Determine the [X, Y] coordinate at the center of the cell enclosing the given text.  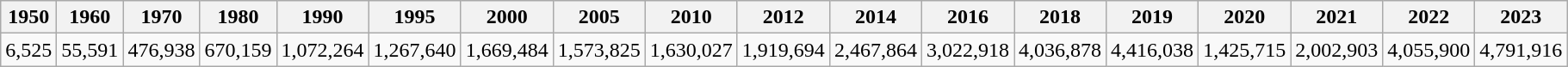
1960 [90, 17]
4,036,878 [1061, 50]
6,525 [29, 50]
2018 [1061, 17]
1995 [415, 17]
1990 [322, 17]
4,791,916 [1521, 50]
2019 [1152, 17]
1,425,715 [1245, 50]
1,072,264 [322, 50]
476,938 [162, 50]
2022 [1429, 17]
1,573,825 [599, 50]
2,467,864 [875, 50]
2016 [968, 17]
4,416,038 [1152, 50]
2021 [1336, 17]
55,591 [90, 50]
1980 [238, 17]
2005 [599, 17]
1,267,640 [415, 50]
2020 [1245, 17]
2000 [506, 17]
1950 [29, 17]
4,055,900 [1429, 50]
1,919,694 [784, 50]
2023 [1521, 17]
3,022,918 [968, 50]
1,669,484 [506, 50]
2010 [691, 17]
1,630,027 [691, 50]
2012 [784, 17]
1970 [162, 17]
670,159 [238, 50]
2014 [875, 17]
2,002,903 [1336, 50]
